From the cell containing the given text, extract its center point as (x, y) coordinate. 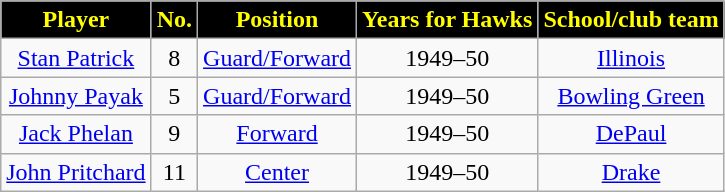
Drake (631, 172)
Johnny Payak (76, 96)
Center (278, 172)
Illinois (631, 58)
5 (174, 96)
9 (174, 134)
School/club team (631, 20)
Bowling Green (631, 96)
No. (174, 20)
Years for Hawks (448, 20)
DePaul (631, 134)
Position (278, 20)
Player (76, 20)
John Pritchard (76, 172)
Jack Phelan (76, 134)
8 (174, 58)
11 (174, 172)
Forward (278, 134)
Stan Patrick (76, 58)
